Identify which cell holds the provided text, then report its [X, Y] central coordinate. 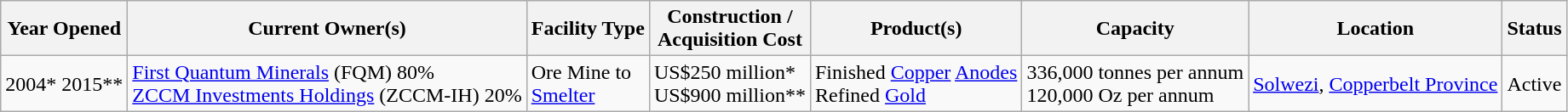
336,000 tonnes per annum120,000 Oz per annum [1135, 83]
2004* 2015** [65, 83]
Ore Mine toSmelter [588, 83]
Status [1535, 29]
Active [1535, 83]
First Quantum Minerals (FQM) 80%ZCCM Investments Holdings (ZCCM-IH) 20% [327, 83]
Facility Type [588, 29]
Product(s) [916, 29]
Location [1376, 29]
Year Opened [65, 29]
Current Owner(s) [327, 29]
Capacity [1135, 29]
Solwezi, Copperbelt Province [1376, 83]
Finished Copper AnodesRefined Gold [916, 83]
Construction /Acquisition Cost [729, 29]
US$250 million*US$900 million** [729, 83]
